From the cell containing the given text, extract its center point as [x, y] coordinate. 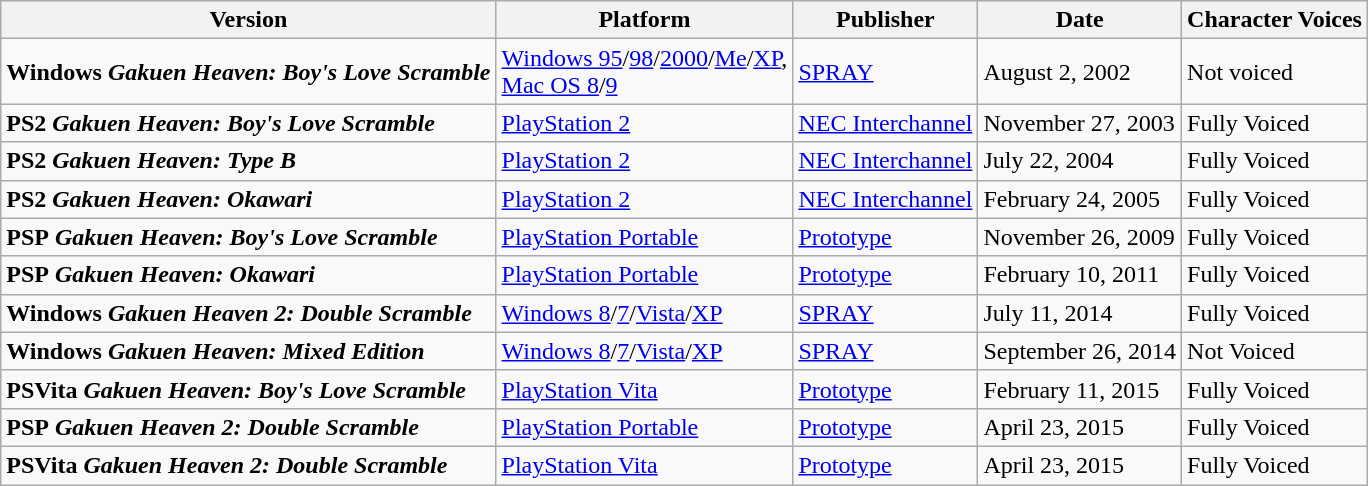
Character Voices [1275, 20]
Platform [644, 20]
February 11, 2015 [1080, 389]
PSVita Gakuen Heaven: Boy's Love Scramble [248, 389]
Not voiced [1275, 72]
PSP Gakuen Heaven: Okawari [248, 275]
November 26, 2009 [1080, 237]
Windows Gakuen Heaven: Mixed Edition [248, 351]
Date [1080, 20]
Windows Gakuen Heaven: Boy's Love Scramble [248, 72]
Publisher [886, 20]
November 27, 2003 [1080, 123]
August 2, 2002 [1080, 72]
PSVita Gakuen Heaven 2: Double Scramble [248, 465]
PSP Gakuen Heaven 2: Double Scramble [248, 427]
February 10, 2011 [1080, 275]
PSP Gakuen Heaven: Boy's Love Scramble [248, 237]
PS2 Gakuen Heaven: Okawari [248, 199]
PS2 Gakuen Heaven: Type B [248, 161]
Windows 95/98/2000/Me/XP, Mac OS 8/9 [644, 72]
February 24, 2005 [1080, 199]
Not Voiced [1275, 351]
July 22, 2004 [1080, 161]
PS2 Gakuen Heaven: Boy's Love Scramble [248, 123]
Version [248, 20]
July 11, 2014 [1080, 313]
September 26, 2014 [1080, 351]
Windows Gakuen Heaven 2: Double Scramble [248, 313]
